Identify which cell holds the provided text, then report its [X, Y] central coordinate. 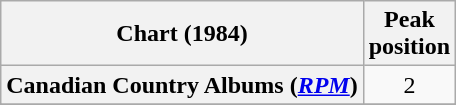
2 [409, 85]
Peak position [409, 34]
Canadian Country Albums (RPM) [182, 85]
Chart (1984) [182, 34]
